Provide the [X, Y] coordinate of the cell's center where the given text is located.  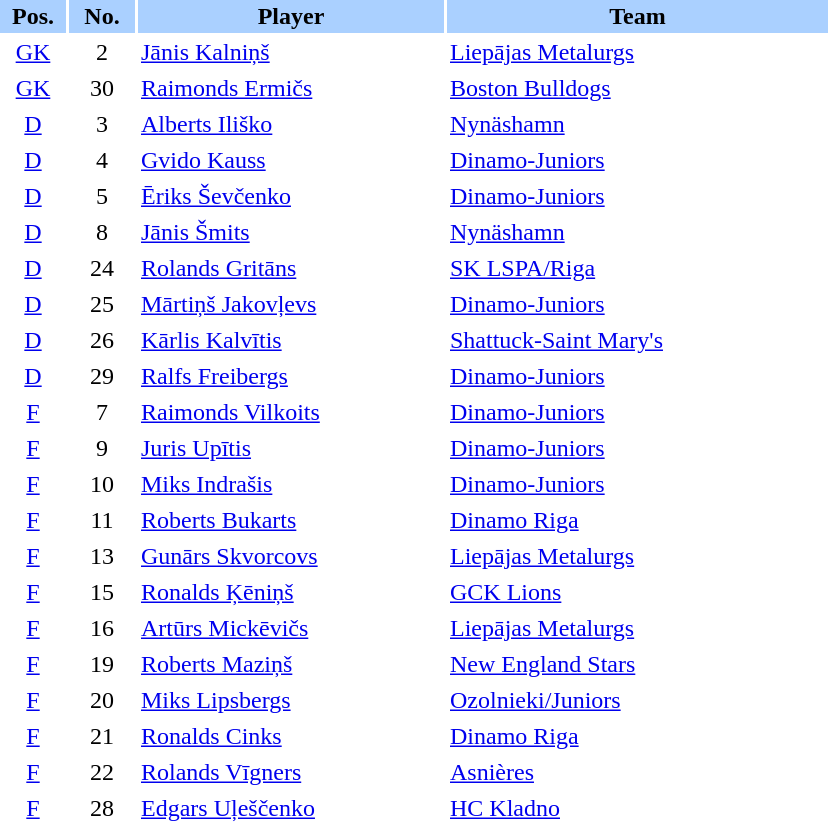
8 [102, 232]
Roberts Maziņš [291, 664]
Rolands Gritāns [291, 268]
Raimonds Vilkoits [291, 412]
9 [102, 448]
21 [102, 736]
Team [638, 16]
Miks Lipsbergs [291, 700]
New England Stars [638, 664]
Alberts Iliško [291, 124]
Pos. [33, 16]
SK LSPA/Riga [638, 268]
Miks Indrašis [291, 484]
16 [102, 628]
11 [102, 520]
19 [102, 664]
26 [102, 340]
3 [102, 124]
Ronalds Cinks [291, 736]
Gvido Kauss [291, 160]
Mārtiņš Jakovļevs [291, 304]
2 [102, 52]
Asnières [638, 772]
Ēriks Ševčenko [291, 196]
Boston Bulldogs [638, 88]
Shattuck-Saint Mary's [638, 340]
Gunārs Skvorcovs [291, 556]
GCK Lions [638, 592]
Jānis Šmits [291, 232]
Roberts Bukarts [291, 520]
Artūrs Mickēvičs [291, 628]
25 [102, 304]
Player [291, 16]
No. [102, 16]
Ralfs Freibergs [291, 376]
Ronalds Ķēniņš [291, 592]
13 [102, 556]
7 [102, 412]
Juris Upītis [291, 448]
22 [102, 772]
Rolands Vīgners [291, 772]
4 [102, 160]
29 [102, 376]
5 [102, 196]
Kārlis Kalvītis [291, 340]
10 [102, 484]
20 [102, 700]
Jānis Kalniņš [291, 52]
Raimonds Ermičs [291, 88]
15 [102, 592]
24 [102, 268]
30 [102, 88]
Ozolnieki/Juniors [638, 700]
